Extract the [X, Y] coordinate from the center of the cell holding the provided text.  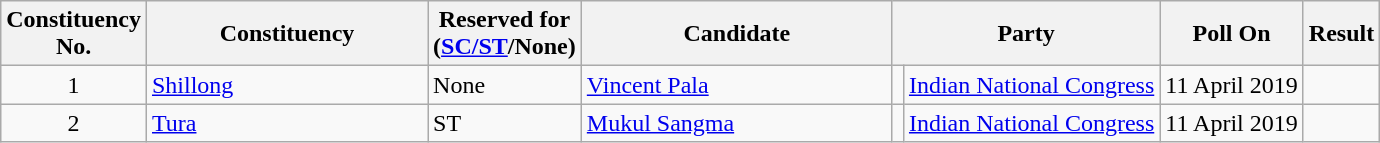
Vincent Pala [736, 85]
None [505, 85]
Constituency No. [74, 34]
Result [1341, 34]
Mukul Sangma [736, 123]
Tura [286, 123]
Shillong [286, 85]
Party [1026, 34]
Candidate [736, 34]
ST [505, 123]
Constituency [286, 34]
Poll On [1232, 34]
Reserved for(SC/ST/None) [505, 34]
2 [74, 123]
1 [74, 85]
